Extract the [x, y] coordinate from the center of the cell holding the provided text.  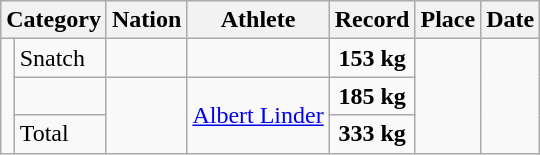
Place [448, 20]
Nation [146, 20]
Athlete [258, 20]
185 kg [372, 96]
Snatch [60, 58]
333 kg [372, 134]
Total [60, 134]
Category [54, 20]
Record [372, 20]
Albert Linder [258, 115]
153 kg [372, 58]
Date [510, 20]
